Determine the (X, Y) coordinate at the center of the cell enclosing the given text.  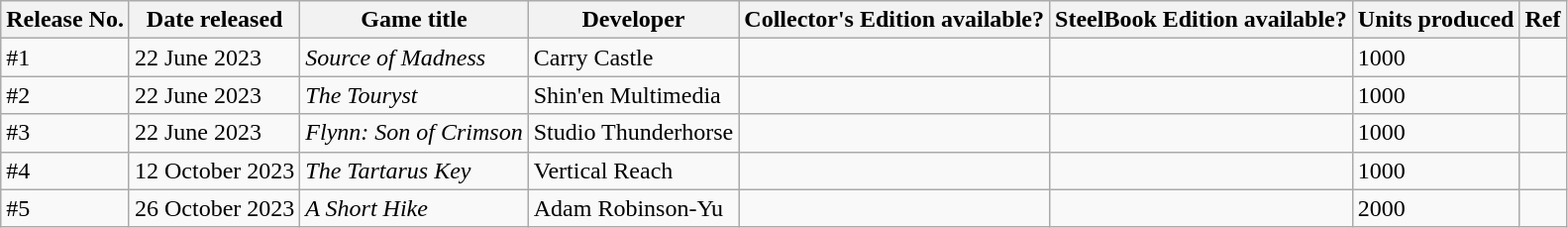
Adam Robinson-Yu (634, 208)
A Short Hike (414, 208)
#1 (65, 57)
Ref (1543, 20)
Source of Madness (414, 57)
SteelBook Edition available? (1202, 20)
Release No. (65, 20)
#5 (65, 208)
Carry Castle (634, 57)
12 October 2023 (214, 171)
Studio Thunderhorse (634, 133)
Shin'en Multimedia (634, 95)
#4 (65, 171)
Flynn: Son of Crimson (414, 133)
Vertical Reach (634, 171)
#3 (65, 133)
2000 (1436, 208)
Game title (414, 20)
26 October 2023 (214, 208)
Date released (214, 20)
The Tartarus Key (414, 171)
#2 (65, 95)
Developer (634, 20)
Collector's Edition available? (894, 20)
Units produced (1436, 20)
The Touryst (414, 95)
